Capture the cell that displays the provided text and extract its [X, Y] central coordinate. 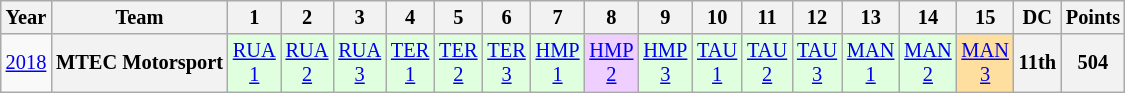
Team [140, 17]
TAU2 [767, 63]
2018 [26, 63]
MAN2 [928, 63]
Year [26, 17]
1 [254, 17]
4 [410, 17]
RUA2 [308, 63]
DC [1038, 17]
Points [1093, 17]
MAN3 [986, 63]
8 [611, 17]
11th [1038, 63]
13 [870, 17]
RUA1 [254, 63]
11 [767, 17]
TER3 [506, 63]
7 [558, 17]
5 [458, 17]
10 [717, 17]
TAU1 [717, 63]
2 [308, 17]
TER2 [458, 63]
MAN1 [870, 63]
15 [986, 17]
9 [665, 17]
HMP2 [611, 63]
12 [817, 17]
MTEC Motorsport [140, 63]
14 [928, 17]
3 [360, 17]
RUA3 [360, 63]
HMP3 [665, 63]
HMP1 [558, 63]
TER1 [410, 63]
504 [1093, 63]
TAU3 [817, 63]
6 [506, 17]
